Capture the cell that displays the provided text and extract its [X, Y] central coordinate. 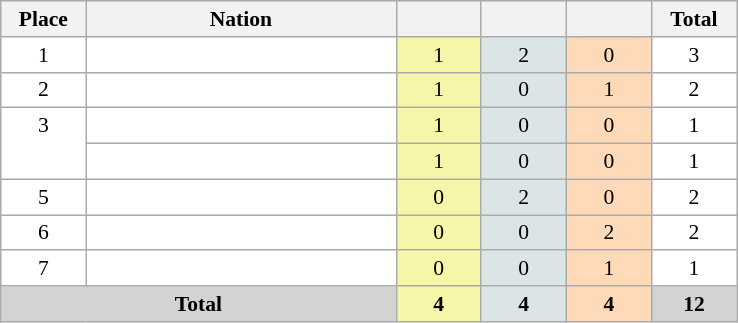
Nation [241, 19]
5 [44, 197]
Place [44, 19]
6 [44, 233]
7 [44, 269]
12 [694, 304]
